Return the (x, y) coordinate for the center point of the cell that contains the specified text.  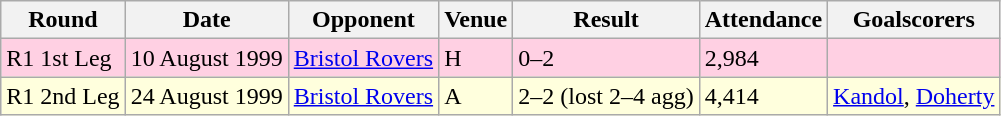
Round (63, 20)
24 August 1999 (206, 96)
2,984 (763, 58)
A (476, 96)
4,414 (763, 96)
Attendance (763, 20)
H (476, 58)
Date (206, 20)
Kandol, Doherty (914, 96)
2–2 (lost 2–4 agg) (606, 96)
Result (606, 20)
R1 1st Leg (63, 58)
R1 2nd Leg (63, 96)
0–2 (606, 58)
Goalscorers (914, 20)
10 August 1999 (206, 58)
Opponent (363, 20)
Venue (476, 20)
